Detect which cell encompasses the target text, then output its (x, y) center coordinate. 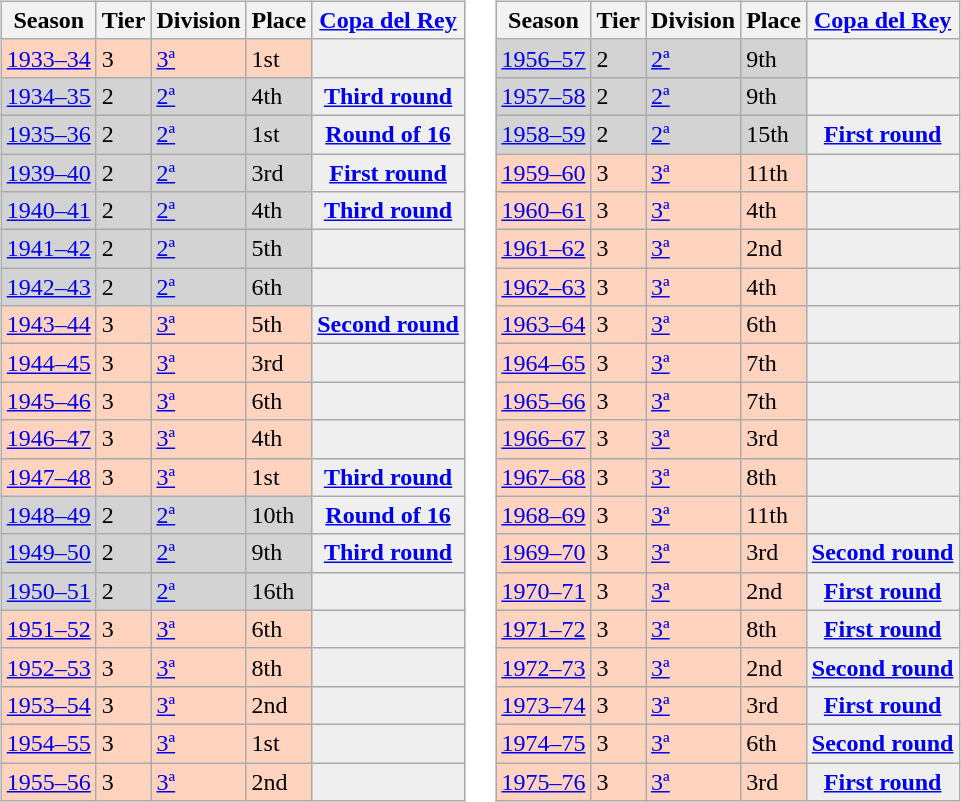
16th (279, 591)
1973–74 (544, 705)
1955–56 (48, 781)
10th (279, 515)
1975–76 (544, 781)
1948–49 (48, 515)
1947–48 (48, 477)
1942–43 (48, 287)
1961–62 (544, 249)
1945–46 (48, 401)
1941–42 (48, 249)
1962–63 (544, 287)
1953–54 (48, 705)
1954–55 (48, 743)
1935–36 (48, 134)
1956–57 (544, 58)
1963–64 (544, 325)
1959–60 (544, 173)
1943–44 (48, 325)
1951–52 (48, 629)
1969–70 (544, 553)
1958–59 (544, 134)
1966–67 (544, 439)
1949–50 (48, 553)
15th (774, 134)
1968–69 (544, 515)
1934–35 (48, 96)
1946–47 (48, 439)
1950–51 (48, 591)
1967–68 (544, 477)
1952–53 (48, 667)
1965–66 (544, 401)
1964–65 (544, 363)
1972–73 (544, 667)
1970–71 (544, 591)
1957–58 (544, 96)
1939–40 (48, 173)
1960–61 (544, 211)
1974–75 (544, 743)
1940–41 (48, 211)
1971–72 (544, 629)
1944–45 (48, 363)
1933–34 (48, 58)
